From the cell containing the given text, extract its center point as [x, y] coordinate. 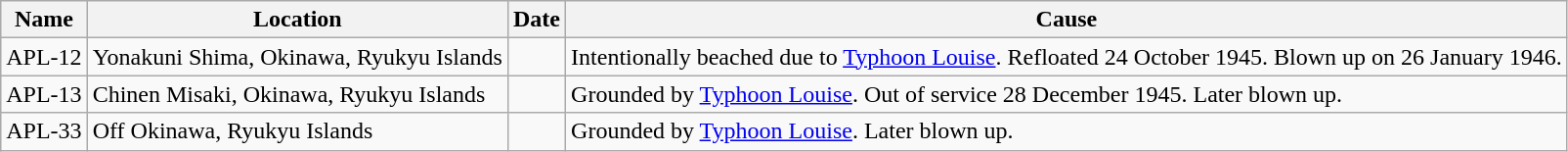
Date [536, 20]
Cause [1067, 20]
APL-13 [44, 94]
Off Okinawa, Ryukyu Islands [297, 131]
Yonakuni Shima, Okinawa, Ryukyu Islands [297, 57]
Intentionally beached due to Typhoon Louise. Refloated 24 October 1945. Blown up on 26 January 1946. [1067, 57]
APL-33 [44, 131]
Name [44, 20]
Chinen Misaki, Okinawa, Ryukyu Islands [297, 94]
Grounded by Typhoon Louise. Later blown up. [1067, 131]
Grounded by Typhoon Louise. Out of service 28 December 1945. Later blown up. [1067, 94]
Location [297, 20]
APL-12 [44, 57]
